Extract the (X, Y) coordinate from the center of the cell holding the provided text.  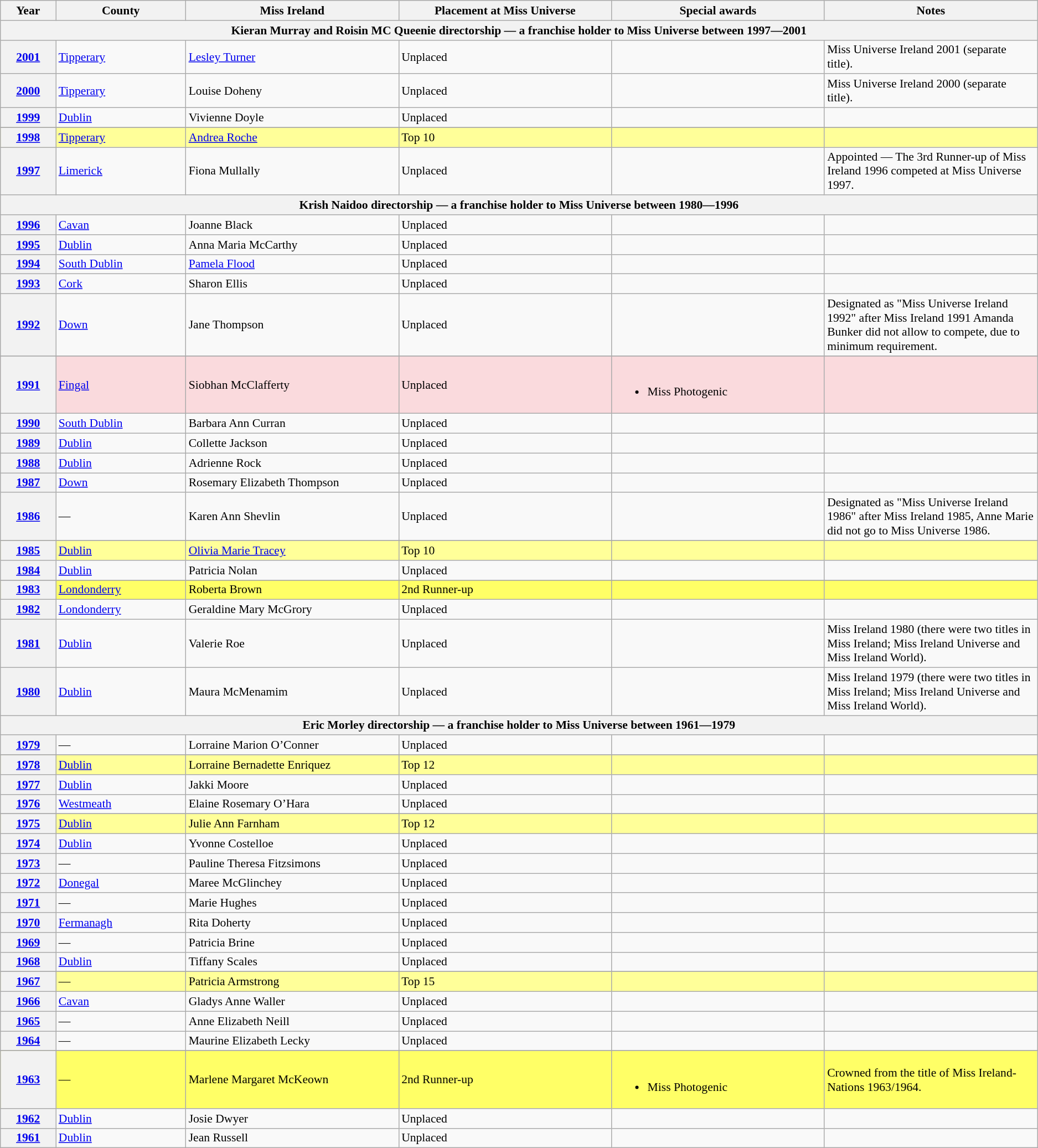
2000 (28, 91)
1979 (28, 745)
1976 (28, 804)
Fingal (121, 385)
Barbara Ann Curran (292, 424)
Sharon Ellis (292, 284)
Pauline Theresa Fitzsimons (292, 863)
Marie Hughes (292, 903)
Miss Ireland (292, 11)
Lesley Turner (292, 56)
Tiffany Scales (292, 962)
Jakki Moore (292, 785)
1968 (28, 962)
1973 (28, 863)
Rosemary Elizabeth Thompson (292, 483)
1983 (28, 590)
1963 (28, 1080)
1972 (28, 883)
Fiona Mullally (292, 172)
Maura McMenamim (292, 691)
Collette Jackson (292, 444)
County (121, 11)
1996 (28, 225)
Joanne Black (292, 225)
1981 (28, 644)
Miss Universe Ireland 2000 (separate title). (931, 91)
1962 (28, 1119)
1974 (28, 844)
Geraldine Mary McGrory (292, 610)
1998 (28, 137)
1987 (28, 483)
1965 (28, 1021)
1995 (28, 245)
1994 (28, 264)
Gladys Anne Waller (292, 1002)
Krish Naidoo directorship — a franchise holder to Miss Universe between 1980―1996 (519, 205)
Adrienne Rock (292, 463)
Andrea Roche (292, 137)
1993 (28, 284)
1991 (28, 385)
Jane Thompson (292, 325)
1970 (28, 923)
Marlene Margaret McKeown (292, 1080)
Miss Universe Ireland 2001 (separate title). (931, 56)
1969 (28, 943)
Kieran Murray and Roisin MC Queenie directorship — a franchise holder to Miss Universe between 1997―2001 (519, 30)
1992 (28, 325)
1989 (28, 444)
Rita Doherty (292, 923)
1988 (28, 463)
Westmeath (121, 804)
Designated as "Miss Universe Ireland 1992" after Miss Ireland 1991 Amanda Bunker did not allow to compete, due to minimum requirement. (931, 325)
Crowned from the title of Miss Ireland-Nations 1963/1964. (931, 1080)
Miss Ireland 1980 (there were two titles in Miss Ireland; Miss Ireland Universe and Miss Ireland World). (931, 644)
Eric Morley directorship — a franchise holder to Miss Universe between 1961―1979 (519, 725)
Siobhan McClafferty (292, 385)
Anna Maria McCarthy (292, 245)
1997 (28, 172)
Josie Dwyer (292, 1119)
Valerie Roe (292, 644)
1990 (28, 424)
Special awards (719, 11)
Lorraine Marion O’Conner (292, 745)
Miss Ireland 1979 (there were two titles in Miss Ireland; Miss Ireland Universe and Miss Ireland World). (931, 691)
1978 (28, 765)
Vivienne Doyle (292, 118)
1977 (28, 785)
Maurine Elizabeth Lecky (292, 1041)
Patricia Armstrong (292, 982)
Limerick (121, 172)
Donegal (121, 883)
1975 (28, 824)
Louise Doheny (292, 91)
1985 (28, 550)
1961 (28, 1138)
Top 15 (505, 982)
1984 (28, 570)
Notes (931, 11)
1971 (28, 903)
Placement at Miss Universe (505, 11)
1980 (28, 691)
2001 (28, 56)
Karen Ann Shevlin (292, 517)
Appointed — The 3rd Runner-up of Miss Ireland 1996 competed at Miss Universe 1997. (931, 172)
Elaine Rosemary O’Hara (292, 804)
1986 (28, 517)
Olivia Marie Tracey (292, 550)
1982 (28, 610)
Patricia Brine (292, 943)
Maree McGlinchey (292, 883)
Jean Russell (292, 1138)
Designated as "Miss Universe Ireland 1986" after Miss Ireland 1985, Anne Marie did not go to Miss Universe 1986. (931, 517)
1967 (28, 982)
Cork (121, 284)
Anne Elizabeth Neill (292, 1021)
Fermanagh (121, 923)
Pamela Flood (292, 264)
Yvonne Costelloe (292, 844)
Year (28, 11)
Roberta Brown (292, 590)
1964 (28, 1041)
Lorraine Bernadette Enriquez (292, 765)
1999 (28, 118)
Julie Ann Farnham (292, 824)
1966 (28, 1002)
Patricia Nolan (292, 570)
